Scan for the cell matching the given text and deliver its [X, Y] coordinate at center. 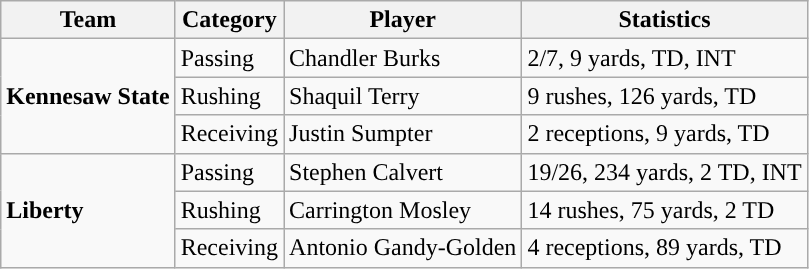
2/7, 9 yards, TD, INT [664, 58]
Justin Sumpter [403, 134]
14 rushes, 75 yards, 2 TD [664, 210]
Liberty [88, 210]
Team [88, 20]
Stephen Calvert [403, 172]
2 receptions, 9 yards, TD [664, 134]
Statistics [664, 20]
Antonio Gandy-Golden [403, 248]
4 receptions, 89 yards, TD [664, 248]
Player [403, 20]
Kennesaw State [88, 96]
9 rushes, 126 yards, TD [664, 96]
Carrington Mosley [403, 210]
Shaquil Terry [403, 96]
19/26, 234 yards, 2 TD, INT [664, 172]
Category [229, 20]
Chandler Burks [403, 58]
